Provide the [x, y] coordinate of the cell's center where the given text is located.  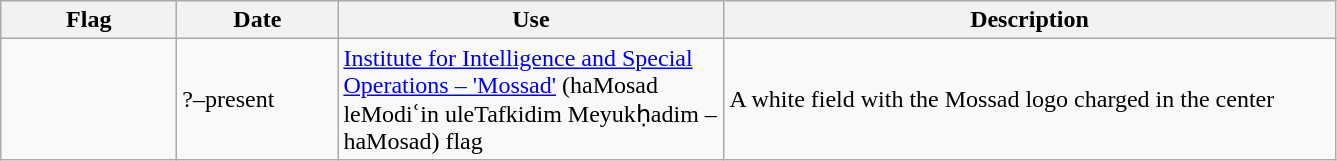
Description [1030, 20]
Date [258, 20]
Flag [89, 20]
A white field with the Mossad logo charged in the center [1030, 100]
Use [531, 20]
?–present [258, 100]
Institute for Intelligence and Special Operations – 'Mossad' (haMosad leModiʿin uleTafkidim Meyukḥadim – haMosad) flag [531, 100]
